Capture the cell that displays the provided text and extract its (X, Y) central coordinate. 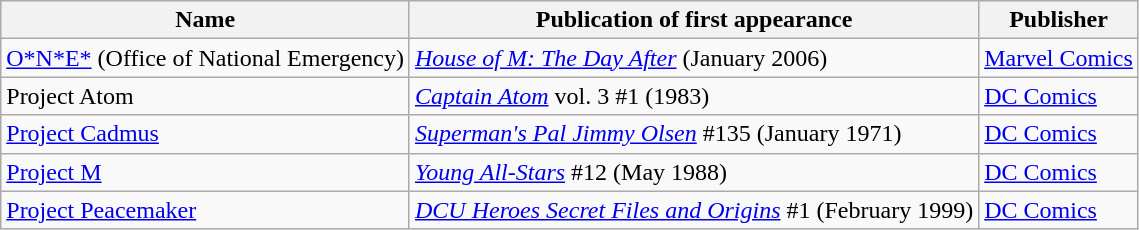
O*N*E* (Office of National Emergency) (206, 58)
DCU Heroes Secret Files and Origins #1 (February 1999) (694, 210)
Project M (206, 172)
House of M: The Day After (January 2006) (694, 58)
Project Cadmus (206, 134)
Captain Atom vol. 3 #1 (1983) (694, 96)
Publisher (1059, 20)
Superman's Pal Jimmy Olsen #135 (January 1971) (694, 134)
Project Peacemaker (206, 210)
Name (206, 20)
Publication of first appearance (694, 20)
Project Atom (206, 96)
Young All-Stars #12 (May 1988) (694, 172)
Marvel Comics (1059, 58)
